Extract the [X, Y] coordinate from the center of the cell holding the provided text.  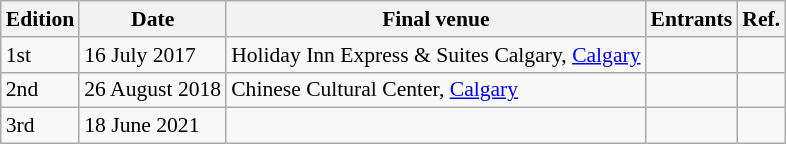
16 July 2017 [152, 55]
Date [152, 19]
18 June 2021 [152, 126]
Edition [40, 19]
1st [40, 55]
Entrants [692, 19]
3rd [40, 126]
Ref. [761, 19]
2nd [40, 90]
Chinese Cultural Center, Calgary [436, 90]
Final venue [436, 19]
Holiday Inn Express & Suites Calgary, Calgary [436, 55]
26 August 2018 [152, 90]
